Determine the [x, y] coordinate at the center of the cell enclosing the given text.  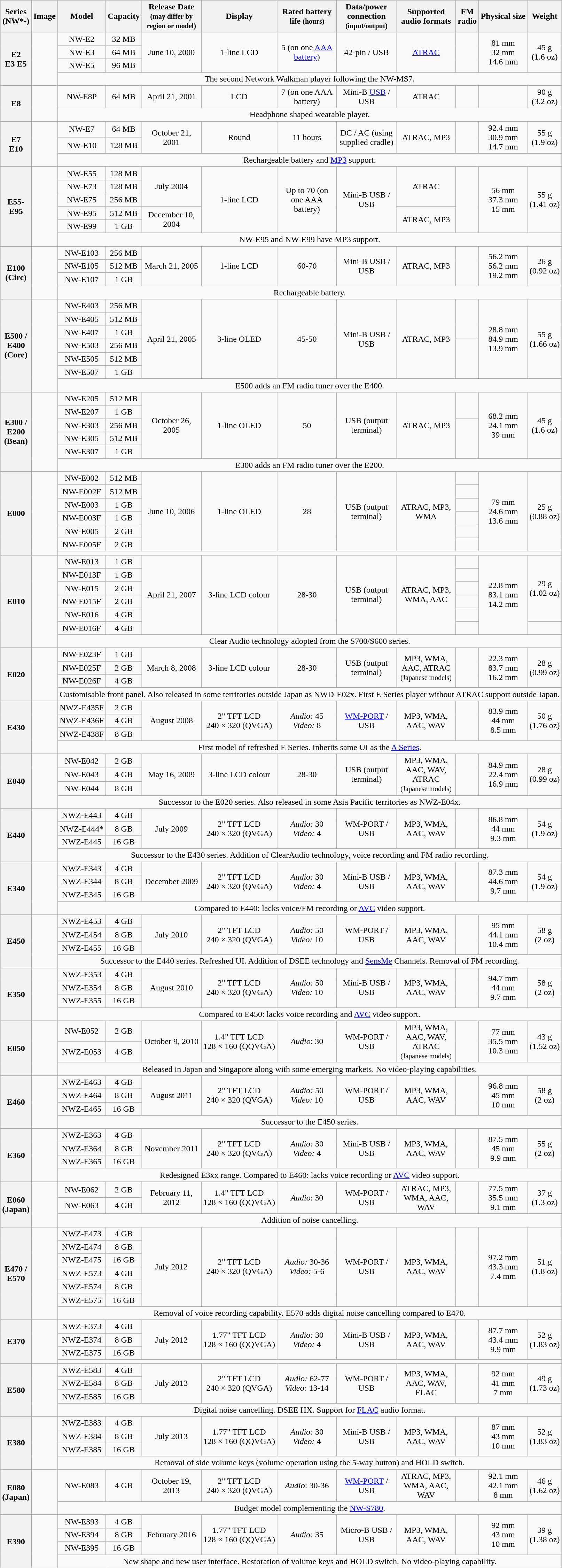
NWZ-E436F [82, 721]
NW-E393 [82, 1521]
51 g(1.8 oz) [545, 1267]
NW-E10 [82, 145]
NWZ-E474 [82, 1247]
26 g(0.92 oz) [545, 266]
55 g(2 oz) [545, 1149]
E470 /E570 [16, 1273]
NW-E016F [82, 628]
NWZ-E375 [82, 1353]
October 19, 2013 [171, 1485]
Round [239, 137]
77.5 mm35.5 mm9.1 mm [503, 1198]
FM radio [467, 16]
55 g(1.66 oz) [545, 339]
43 g(1.52 oz) [545, 1042]
NWZ-E583 [82, 1370]
E460 [16, 1102]
ATRAC, MP3, WMA, AAC [426, 595]
NWZ-E435F [82, 708]
NW-E023F [82, 655]
Released in Japan and Singapore along with some emerging markets. No video-playing capabilities. [310, 1069]
NWZ-E445 [82, 842]
84.9 mm22.4 mm16.9 mm [503, 775]
92.1 mm42.1 mm8 mm [503, 1485]
NWZ-E354 [82, 988]
NW-E403 [82, 306]
March 8, 2008 [171, 668]
NWZ-E573 [82, 1273]
NW-E394 [82, 1535]
92.4 mm30.9 mm14.7 mm [503, 137]
E010 [16, 601]
October 26, 2005 [171, 425]
NW-E103 [82, 253]
E020 [16, 674]
E100 (Circ) [16, 273]
NWZ-E584 [82, 1383]
Customisable front panel. Also released in some territories outside Japan as NWD-E02x. First E Series player without ATRAC support outside Japan. [310, 694]
Rated battery life (hours) [307, 16]
The second Network Walkman player following the NW-MS7. [310, 79]
NWZ-E443 [82, 815]
NW-E505 [82, 359]
NW-E3 [82, 52]
Removal of side volume keys (volume operation using the 5-way button) and HOLD switch. [310, 1463]
NW-E063 [82, 1206]
NWZ-E384 [82, 1436]
Audio: 30-36 [307, 1485]
NW-E002 [82, 478]
Clear Audio technology adopted from the S700/S600 series. [310, 641]
Audio: 30-36Video: 5-6 [307, 1267]
July 2004 [171, 186]
25 g(0.88 oz) [545, 511]
NWZ-E453 [82, 921]
E390 [16, 1541]
E8 [16, 103]
Physical size [503, 16]
NW-E5 [82, 65]
7 (on one AAA battery) [307, 97]
NW-E042 [82, 761]
NW-E015F [82, 601]
NW-E052 [82, 1031]
October 9, 2010 [171, 1042]
November 2011 [171, 1149]
NW-E8P [82, 97]
E040 [16, 781]
E000 [16, 513]
NW-E7 [82, 129]
NW-E205 [82, 399]
Display [239, 16]
50 [307, 425]
NW-E99 [82, 226]
NWZ-E585 [82, 1397]
April 21, 2001 [171, 97]
E300 / E200 (Bean) [16, 432]
NW-E015 [82, 588]
NWZ-E463 [82, 1082]
NWZ-E053 [82, 1052]
NWZ-E464 [82, 1095]
NW-E005 [82, 531]
December 10, 2004 [171, 219]
E2E3 E5 [16, 59]
39 g(1.38 oz) [545, 1535]
NWZ-E454 [82, 935]
E340 [16, 888]
NWZ-E455 [82, 948]
92 mm43 mm10 mm [503, 1535]
50 g(1.76 oz) [545, 721]
NW-E207 [82, 412]
NW-E013F [82, 575]
86.8 mm44 mm9.3 mm [503, 828]
97.2 mm43.3 mm7.4 mm [503, 1267]
Budget model complementing the NW-S780. [310, 1508]
NW-E003 [82, 505]
NW-E73 [82, 186]
Digital noise cancelling. DSEE HX. Support for FLAC audio format. [310, 1410]
May 16, 2009 [171, 775]
February 2016 [171, 1535]
February 11, 2012 [171, 1198]
E7E10 [16, 144]
Weight [545, 16]
NWZ-E355 [82, 1001]
NW-E013 [82, 562]
46 g(1.62 oz) [545, 1485]
August 2011 [171, 1095]
37 g(1.3 oz) [545, 1198]
83.9 mm44 mm8.5 mm [503, 721]
E350 [16, 994]
NW-E75 [82, 200]
56.2 mm56.2 mm19.2 mm [503, 266]
E580 [16, 1390]
87.7 mm43.4 mm9.9 mm [503, 1339]
NW-E503 [82, 346]
NWZ-E575 [82, 1300]
August 2010 [171, 988]
E380 [16, 1443]
DC / AC (using supplied cradle) [366, 137]
42-pin / USB [366, 52]
87.3 mm44.6 mm9.7 mm [503, 882]
NW-E55 [82, 173]
11 hours [307, 137]
Successor to the E020 series. Also released in some Asia Pacific territories as NWZ-E04x. [310, 802]
Headphone shaped wearable player. [310, 115]
NWZ-E574 [82, 1287]
77 mm35.5 mm10.3 mm [503, 1042]
June 10, 2000 [171, 52]
49 g(1.73 oz) [545, 1383]
NWZ-E475 [82, 1260]
NW-E026F [82, 681]
NWZ-E444* [82, 828]
E080(Japan) [16, 1492]
NW-E005F [82, 544]
NWZ-E344 [82, 882]
Compared to E450: lacks voice recording and AVC video support. [310, 1014]
NW-E305 [82, 439]
Release Date(may differ by region or model) [171, 16]
ATRAC, MP3, WMA [426, 511]
NW-E2 [82, 39]
95 mm44.1 mm10.4 mm [503, 935]
April 21, 2005 [171, 339]
55 g(1.41 oz) [545, 200]
E050 [16, 1048]
NW-E043 [82, 775]
NWZ-E438F [82, 734]
NW-E016 [82, 615]
68.2 mm24.1 mm39 mm [503, 425]
E500 / E400(Core) [16, 346]
March 21, 2005 [171, 266]
Rechargeable battery. [310, 293]
90 g(3.2 oz) [545, 97]
Removal of voice recording capability. E570 adds digital noise cancelling compared to E470. [310, 1313]
NW-E303 [82, 425]
5 (on one AAA battery) [307, 52]
96 MB [124, 65]
First model of refreshed E Series. Inherits same UI as the A Series. [310, 747]
NWZ-E473 [82, 1234]
Redesigned E3xx range. Compared to E460: lacks voice recording or AVC video support. [310, 1175]
E060(Japan) [16, 1204]
NWZ-E345 [82, 895]
E370 [16, 1341]
55 g(1.9 oz) [545, 137]
New shape and new user interface. Restoration of volume keys and HOLD switch. No video-playing capability. [310, 1561]
NW-E407 [82, 332]
NW-E307 [82, 452]
NW-E95 and NW-E99 have MP3 support. [310, 240]
22.3 mm83.7 mm16.2 mm [503, 668]
96.8 mm45 mm10 mm [503, 1095]
NW-E083 [82, 1485]
MP3, WMA, AAC, WAV, FLAC [426, 1383]
NW-E105 [82, 266]
August 2008 [171, 721]
Image [45, 16]
32 MB [124, 39]
E450 [16, 941]
LCD [239, 97]
July 2010 [171, 935]
E360 [16, 1155]
Audio: 62-77Video: 13-14 [307, 1383]
E430 [16, 727]
June 10, 2006 [171, 511]
NWZ-E383 [82, 1423]
Micro-B USB / USB [366, 1535]
NWZ-E363 [82, 1135]
Successor to the E440 series. Refreshed UI. Addition of DSEE technology and SensMe Channels. Removal of FM recording. [310, 961]
NWZ-E343 [82, 868]
NWZ-E365 [82, 1162]
E500 adds an FM radio tuner over the E400. [310, 385]
NWZ-E353 [82, 974]
29 g(1.02 oz) [545, 588]
22.8 mm83.1 mm14.2 mm [503, 595]
60-70 [307, 266]
87.5 mm45 mm9.9 mm [503, 1149]
NW-E003F [82, 518]
December 2009 [171, 882]
Up to 70 (on one AAA battery) [307, 200]
NW-E107 [82, 279]
MP3, WMA, AAC, ATRAC (Japanese models) [426, 668]
79 mm24.6 mm13.6 mm [503, 511]
NWZ-E385 [82, 1450]
Capacity [124, 16]
Compared to E440: lacks voice/FM recording or AVC video support. [310, 908]
3-line OLED [239, 339]
NWZ-E373 [82, 1326]
October 21, 2001 [171, 137]
E300 adds an FM radio tuner over the E200. [310, 465]
NW-E002F [82, 492]
E440 [16, 835]
E55-E95 [16, 206]
Rechargeable battery and MP3 support. [310, 160]
81 mm32 mm14.6 mm [503, 52]
NW-E062 [82, 1190]
Series(NW*-) [16, 16]
NW-E405 [82, 319]
56 mm37.3 mm15 mm [503, 200]
NW-E507 [82, 372]
Successor to the E450 series. [310, 1122]
NWZ-E465 [82, 1109]
NWZ-E374 [82, 1339]
July 2009 [171, 828]
Supported audio formats [426, 16]
NW-E95 [82, 213]
Audio: 45Video: 8 [307, 721]
28.8 mm84.9 mm13.9 mm [503, 339]
Data/power connection (input/output) [366, 16]
NW-E044 [82, 788]
NW-E025F [82, 668]
Model [82, 16]
Audio: 35 [307, 1535]
NWZ-E364 [82, 1149]
NW-E395 [82, 1548]
87 mm43 mm10 mm [503, 1436]
Successor to the E430 series. Addition of ClearAudio technology, voice recording and FM radio recording. [310, 855]
94.7 mm44 mm9.7 mm [503, 988]
Addition of noise cancelling. [310, 1220]
28 [307, 511]
92 mm41 mm7 mm [503, 1383]
April 21, 2007 [171, 595]
45-50 [307, 339]
